Identify which cell holds the provided text, then report its [X, Y] central coordinate. 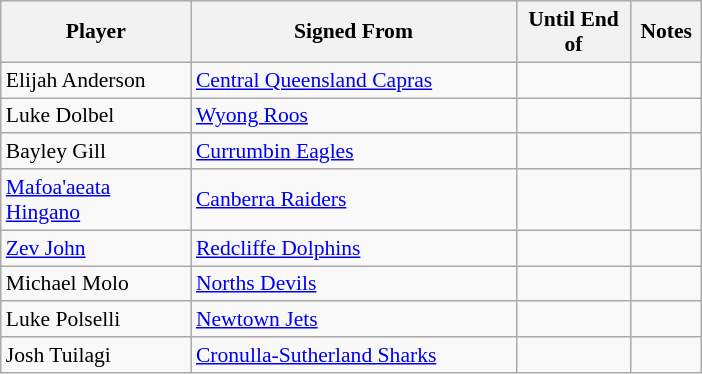
Wyong Roos [354, 116]
Bayley Gill [96, 152]
Josh Tuilagi [96, 355]
Luke Polselli [96, 320]
Cronulla-Sutherland Sharks [354, 355]
Central Queensland Capras [354, 80]
Player [96, 32]
Luke Dolbel [96, 116]
Michael Molo [96, 284]
Newtown Jets [354, 320]
Signed From [354, 32]
Canberra Raiders [354, 200]
Zev John [96, 248]
Norths Devils [354, 284]
Redcliffe Dolphins [354, 248]
Until End of [574, 32]
Currumbin Eagles [354, 152]
Mafoa'aeata Hingano [96, 200]
Notes [666, 32]
Elijah Anderson [96, 80]
